Capture the cell that displays the provided text and extract its (x, y) central coordinate. 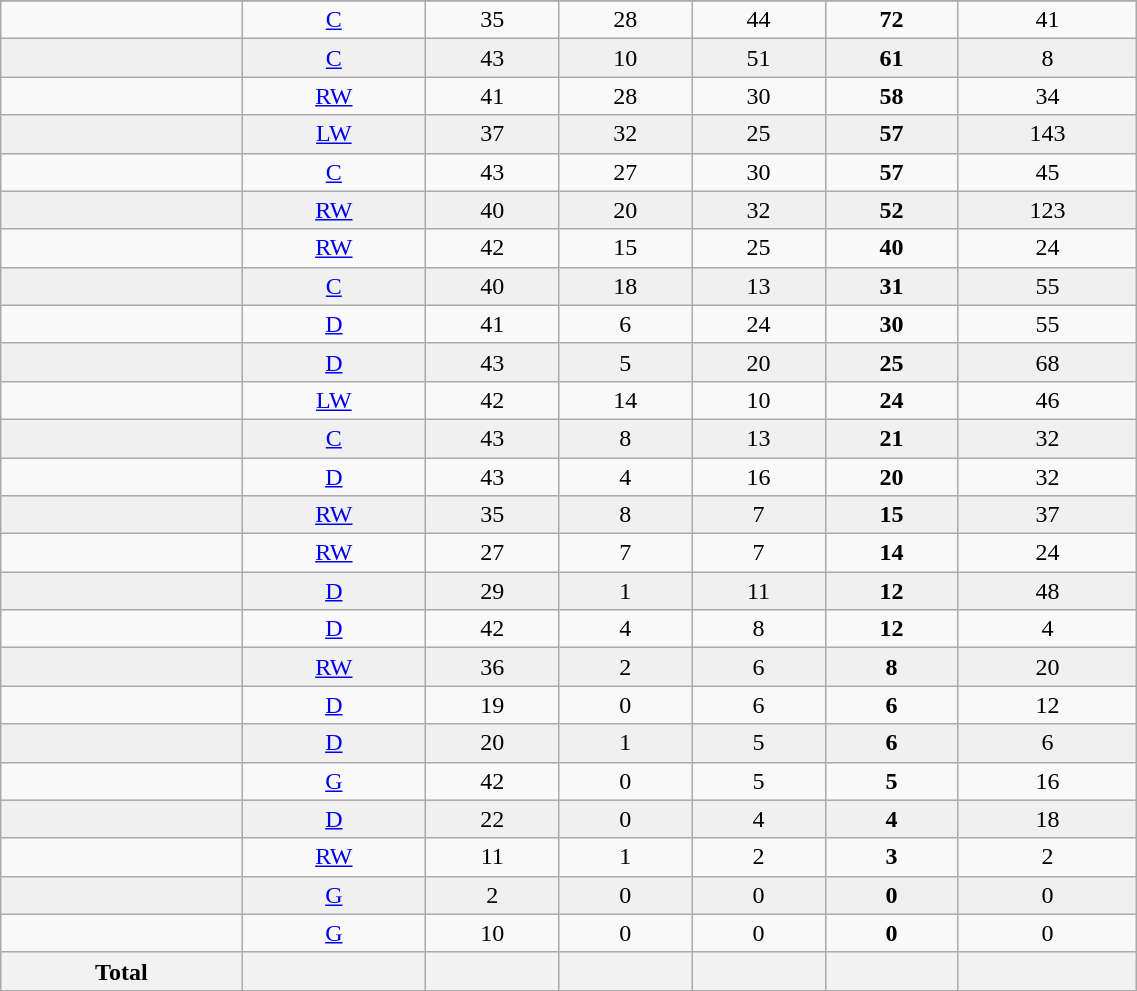
45 (1048, 172)
48 (1048, 591)
52 (892, 210)
3 (892, 857)
143 (1048, 134)
44 (758, 20)
58 (892, 96)
51 (758, 58)
22 (492, 819)
61 (892, 58)
72 (892, 20)
31 (892, 286)
68 (1048, 362)
123 (1048, 210)
46 (1048, 400)
21 (892, 438)
36 (492, 667)
34 (1048, 96)
Total (122, 971)
19 (492, 705)
29 (492, 591)
